Extract the (X, Y) coordinate from the center of the cell holding the provided text.  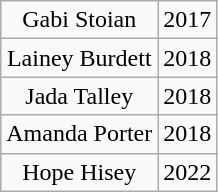
Jada Talley (80, 96)
2022 (188, 172)
Amanda Porter (80, 134)
Gabi Stoian (80, 20)
2017 (188, 20)
Lainey Burdett (80, 58)
Hope Hisey (80, 172)
